Extract the (x, y) coordinate from the center of the cell holding the provided text.  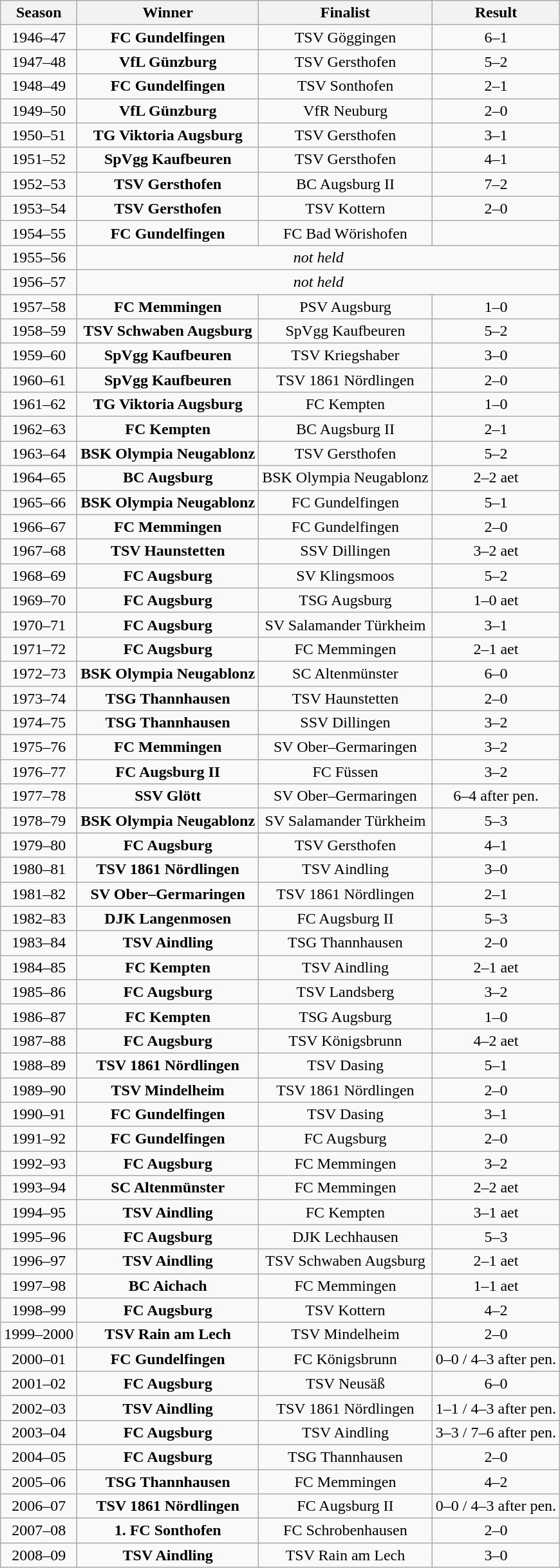
2007–08 (39, 1531)
1982–83 (39, 918)
1947–48 (39, 62)
1974–75 (39, 723)
FC Königsbrunn (346, 1359)
1–0 aet (496, 600)
1956–57 (39, 282)
1963–64 (39, 453)
1958–59 (39, 331)
1946–47 (39, 37)
4–2 aet (496, 1041)
1–1 aet (496, 1286)
FC Bad Wörishofen (346, 233)
1959–60 (39, 356)
1953–54 (39, 208)
2003–04 (39, 1432)
BC Aichach (168, 1286)
1984–85 (39, 967)
TSV Landsberg (346, 992)
2008–09 (39, 1555)
1983–84 (39, 943)
1972–73 (39, 673)
SV Klingsmoos (346, 576)
1989–90 (39, 1090)
1965–66 (39, 502)
1–1 / 4–3 after pen. (496, 1408)
2002–03 (39, 1408)
VfR Neuburg (346, 111)
Season (39, 13)
PSV Augsburg (346, 307)
1990–91 (39, 1115)
1979–80 (39, 845)
1994–95 (39, 1212)
DJK Langenmosen (168, 918)
1950–51 (39, 135)
1971–72 (39, 649)
DJK Lechhausen (346, 1237)
1986–87 (39, 1016)
TSV Göggingen (346, 37)
FC Schrobenhausen (346, 1531)
1954–55 (39, 233)
TSV Kriegshaber (346, 356)
1995–96 (39, 1237)
1955–56 (39, 257)
TSV Sonthofen (346, 86)
1988–89 (39, 1065)
1985–86 (39, 992)
6–1 (496, 37)
1976–77 (39, 772)
1991–92 (39, 1139)
2004–05 (39, 1457)
1957–58 (39, 307)
BC Augsburg (168, 478)
2001–02 (39, 1383)
3–1 aet (496, 1212)
FC Füssen (346, 772)
Result (496, 13)
1962–63 (39, 429)
1. FC Sonthofen (168, 1531)
Finalist (346, 13)
1993–94 (39, 1188)
1973–74 (39, 698)
2006–07 (39, 1506)
1996–97 (39, 1261)
1999–2000 (39, 1335)
6–4 after pen. (496, 796)
1951–52 (39, 160)
1978–79 (39, 821)
1952–53 (39, 184)
1992–93 (39, 1163)
2005–06 (39, 1481)
3–3 / 7–6 after pen. (496, 1432)
7–2 (496, 184)
1980–81 (39, 870)
TSV Königsbrunn (346, 1041)
Winner (168, 13)
1998–99 (39, 1310)
3–2 aet (496, 551)
1969–70 (39, 600)
1960–61 (39, 380)
SSV Glött (168, 796)
1961–62 (39, 405)
1948–49 (39, 86)
1967–68 (39, 551)
1975–76 (39, 747)
TSV Neusäß (346, 1383)
1968–69 (39, 576)
1964–65 (39, 478)
1977–78 (39, 796)
2000–01 (39, 1359)
1981–82 (39, 894)
1987–88 (39, 1041)
1970–71 (39, 624)
1966–67 (39, 527)
1997–98 (39, 1286)
1949–50 (39, 111)
